Pinpoint the cell where the given text exists, returning its (X, Y) midpoint coordinate. 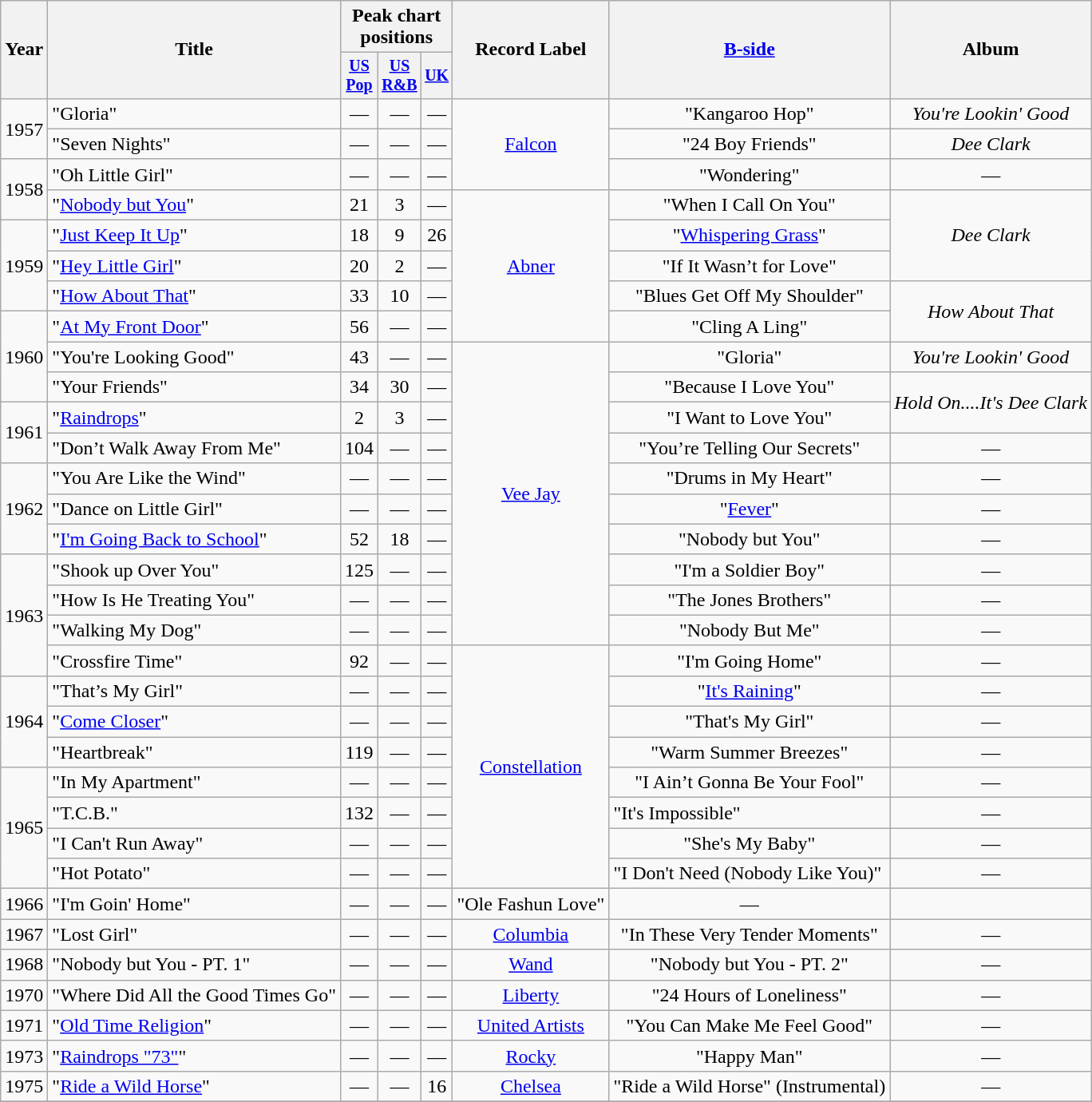
"Don’t Walk Away From Me" (195, 448)
"Walking My Dog" (195, 630)
Abner (531, 265)
"Hot Potato" (195, 874)
Wand (531, 965)
"Cling A Ling" (750, 327)
56 (359, 327)
Title (195, 50)
21 (359, 204)
1960 (24, 357)
"Old Time Religion" (195, 1025)
"That's My Girl" (750, 722)
"How About That" (195, 296)
"Oh Little Girl" (195, 174)
Falcon (531, 144)
"Drums in My Heart" (750, 478)
"Nobody but You - PT. 1" (195, 965)
"Blues Get Off My Shoulder" (750, 296)
"Shook up Over You" (195, 569)
Hold On....It's Dee Clark (991, 402)
Album (991, 50)
Year (24, 50)
30 (400, 387)
"I'm Going Back to School" (195, 539)
B-side (750, 50)
26 (436, 236)
1961 (24, 433)
92 (359, 660)
USR&B (400, 75)
"It's Raining" (750, 691)
43 (359, 357)
"T.C.B." (195, 813)
"You're Looking Good" (195, 357)
1968 (24, 965)
"Ole Fashun Love" (531, 904)
1965 (24, 828)
"I'm a Soldier Boy" (750, 569)
"Because I Love You" (750, 387)
"I Ain’t Gonna Be Your Fool" (750, 783)
"You Are Like the Wind" (195, 478)
"How Is He Treating You" (195, 600)
"I'm Goin' Home" (195, 904)
1964 (24, 721)
"I'm Going Home" (750, 660)
"Ride a Wild Horse" (Instrumental) (750, 1086)
"Fever" (750, 509)
"When I Call On You" (750, 204)
"Kangaroo Hop" (750, 113)
"24 Hours of Loneliness" (750, 995)
104 (359, 448)
10 (400, 296)
16 (436, 1086)
"If It Wasn’t for Love" (750, 266)
"24 Boy Friends" (750, 144)
1958 (24, 189)
"Wondering" (750, 174)
Peak chartpositions (396, 27)
"Hey Little Girl" (195, 266)
USPop (359, 75)
20 (359, 266)
"Dance on Little Girl" (195, 509)
33 (359, 296)
1967 (24, 934)
125 (359, 569)
9 (400, 236)
119 (359, 752)
"I Want to Love You" (750, 418)
1963 (24, 615)
"Nobody but You - PT. 2" (750, 965)
"The Jones Brothers" (750, 600)
"Whispering Grass" (750, 236)
"Heartbreak" (195, 752)
Columbia (531, 934)
1970 (24, 995)
"I Don't Need (Nobody Like You)" (750, 874)
"She's My Baby" (750, 843)
"Come Closer" (195, 722)
"In My Apartment" (195, 783)
Rocky (531, 1056)
"Raindrops" (195, 418)
34 (359, 387)
"Lost Girl" (195, 934)
1971 (24, 1025)
"Happy Man" (750, 1056)
Vee Jay (531, 494)
1962 (24, 509)
Constellation (531, 767)
"That’s My Girl" (195, 691)
52 (359, 539)
132 (359, 813)
1966 (24, 904)
"At My Front Door" (195, 327)
"Nobody But Me" (750, 630)
"You’re Telling Our Secrets" (750, 448)
"Where Did All the Good Times Go" (195, 995)
1959 (24, 266)
1973 (24, 1056)
1975 (24, 1086)
"It's Impossible" (750, 813)
"Just Keep It Up" (195, 236)
Chelsea (531, 1086)
"Crossfire Time" (195, 660)
UK (436, 75)
"Seven Nights" (195, 144)
Liberty (531, 995)
How About That (991, 311)
"In These Very Tender Moments" (750, 934)
1957 (24, 129)
"Raindrops "73"" (195, 1056)
"Your Friends" (195, 387)
"Warm Summer Breezes" (750, 752)
Record Label (531, 50)
"Ride a Wild Horse" (195, 1086)
"I Can't Run Away" (195, 843)
"You Can Make Me Feel Good" (750, 1025)
United Artists (531, 1025)
